Capture the cell that displays the provided text and extract its [x, y] central coordinate. 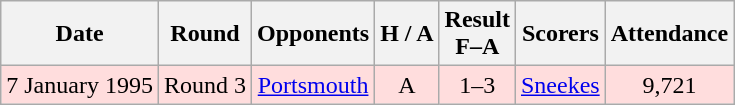
Date [80, 34]
1–3 [477, 85]
A [407, 85]
7 January 1995 [80, 85]
Sneekes [560, 85]
Attendance [669, 34]
Portsmouth [314, 85]
ResultF–A [477, 34]
Round [204, 34]
H / A [407, 34]
9,721 [669, 85]
Round 3 [204, 85]
Opponents [314, 34]
Scorers [560, 34]
